Extract the [x, y] coordinate from the center of the cell holding the provided text.  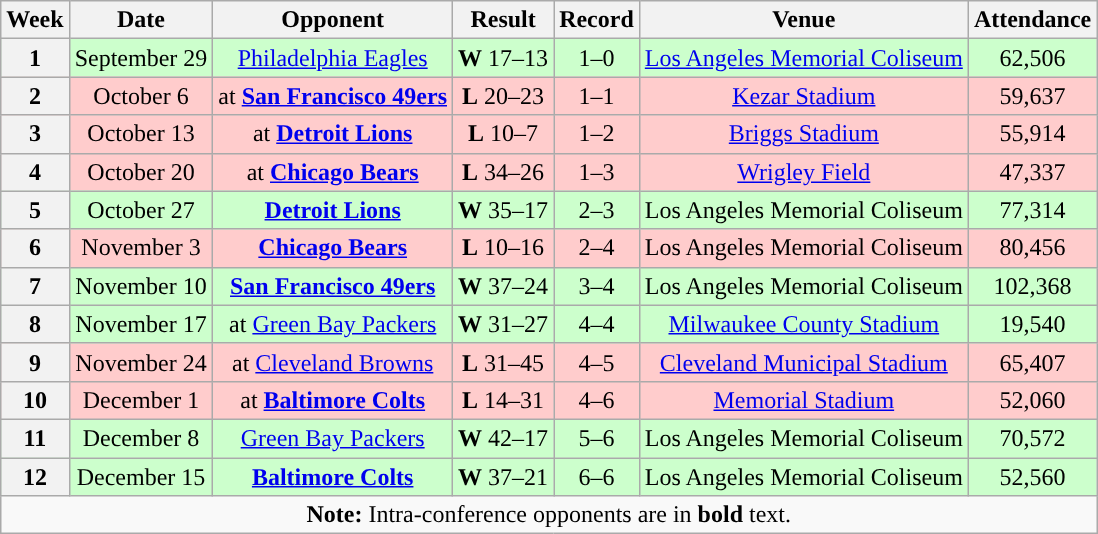
9 [35, 362]
77,314 [1032, 210]
6 [35, 248]
W 35–17 [504, 210]
at Chicago Bears [333, 172]
47,337 [1032, 172]
December 15 [141, 477]
W 42–17 [504, 438]
at San Francisco 49ers [333, 96]
1–3 [597, 172]
November 24 [141, 362]
52,060 [1032, 400]
Week [35, 20]
2 [35, 96]
Result [504, 20]
at Green Bay Packers [333, 324]
Venue [804, 20]
65,407 [1032, 362]
Briggs Stadium [804, 134]
11 [35, 438]
1–1 [597, 96]
October 13 [141, 134]
October 27 [141, 210]
2–4 [597, 248]
80,456 [1032, 248]
52,560 [1032, 477]
5–6 [597, 438]
1–0 [597, 58]
November 10 [141, 286]
3 [35, 134]
at Baltimore Colts [333, 400]
Detroit Lions [333, 210]
8 [35, 324]
L 10–16 [504, 248]
Milwaukee County Stadium [804, 324]
November 17 [141, 324]
3–4 [597, 286]
at Cleveland Browns [333, 362]
L 31–45 [504, 362]
Green Bay Packers [333, 438]
Philadelphia Eagles [333, 58]
7 [35, 286]
Record [597, 20]
12 [35, 477]
Memorial Stadium [804, 400]
4–5 [597, 362]
4–6 [597, 400]
Baltimore Colts [333, 477]
L 10–7 [504, 134]
2–3 [597, 210]
Chicago Bears [333, 248]
December 1 [141, 400]
December 8 [141, 438]
Attendance [1032, 20]
102,368 [1032, 286]
W 37–24 [504, 286]
10 [35, 400]
1 [35, 58]
W 17–13 [504, 58]
San Francisco 49ers [333, 286]
L 34–26 [504, 172]
19,540 [1032, 324]
Wrigley Field [804, 172]
5 [35, 210]
W 37–21 [504, 477]
Opponent [333, 20]
55,914 [1032, 134]
70,572 [1032, 438]
Cleveland Municipal Stadium [804, 362]
6–6 [597, 477]
at Detroit Lions [333, 134]
Date [141, 20]
4 [35, 172]
4–4 [597, 324]
October 6 [141, 96]
1–2 [597, 134]
L 14–31 [504, 400]
Kezar Stadium [804, 96]
W 31–27 [504, 324]
62,506 [1032, 58]
November 3 [141, 248]
L 20–23 [504, 96]
59,637 [1032, 96]
September 29 [141, 58]
October 20 [141, 172]
Note: Intra-conference opponents are in bold text. [549, 515]
